Pinpoint the cell where the given text exists, returning its (x, y) midpoint coordinate. 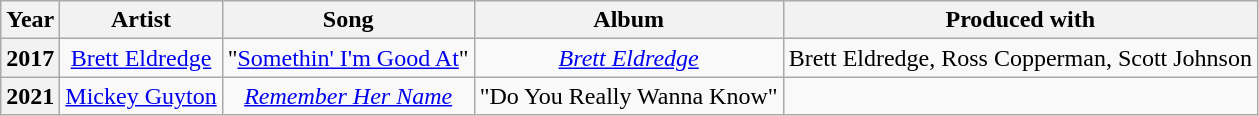
Remember Her Name (348, 96)
Album (628, 20)
Brett Eldredge, Ross Copperman, Scott Johnson (1020, 58)
2017 (30, 58)
"Do You Really Wanna Know" (628, 96)
Song (348, 20)
2021 (30, 96)
Artist (141, 20)
Year (30, 20)
"Somethin' I'm Good At" (348, 58)
Produced with (1020, 20)
Mickey Guyton (141, 96)
